Find where the given text appears and provide that cell's center as [x, y] coordinate. 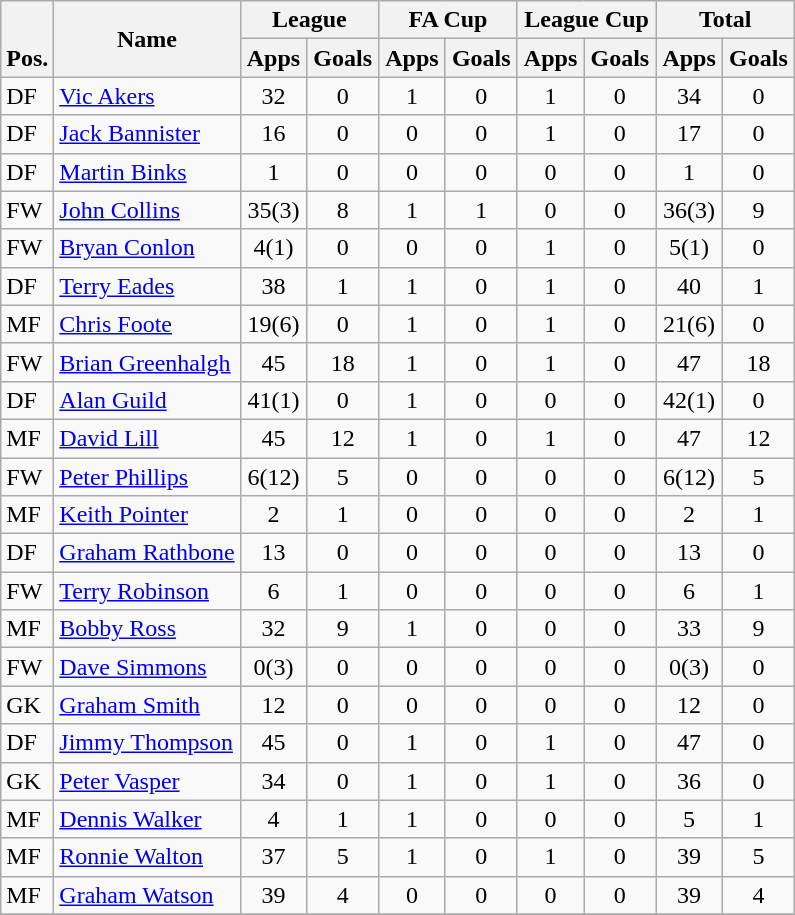
Jack Bannister [147, 134]
Brian Greenhalgh [147, 362]
David Lill [147, 438]
Graham Watson [147, 895]
Total [726, 20]
5(1) [690, 248]
Alan Guild [147, 400]
33 [690, 629]
League Cup [586, 20]
21(6) [690, 324]
4(1) [274, 248]
FA Cup [448, 20]
John Collins [147, 210]
37 [274, 857]
42(1) [690, 400]
Terry Eades [147, 286]
35(3) [274, 210]
Keith Pointer [147, 515]
Peter Phillips [147, 477]
36 [690, 781]
Dave Simmons [147, 667]
38 [274, 286]
8 [343, 210]
Name [147, 39]
Peter Vasper [147, 781]
Vic Akers [147, 96]
41(1) [274, 400]
League [310, 20]
Terry Robinson [147, 591]
Bryan Conlon [147, 248]
Ronnie Walton [147, 857]
40 [690, 286]
36(3) [690, 210]
Bobby Ross [147, 629]
17 [690, 134]
Dennis Walker [147, 819]
Pos. [28, 39]
Graham Rathbone [147, 553]
Jimmy Thompson [147, 743]
Chris Foote [147, 324]
19(6) [274, 324]
Graham Smith [147, 705]
Martin Binks [147, 172]
16 [274, 134]
